Detect which cell encompasses the target text, then output its [x, y] center coordinate. 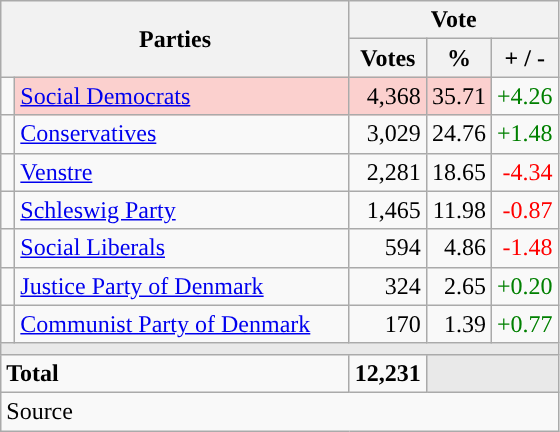
Source [280, 411]
594 [388, 248]
35.71 [458, 96]
24.76 [458, 134]
Vote [454, 20]
-4.34 [524, 172]
1.39 [458, 324]
-1.48 [524, 248]
Venstre [182, 172]
Total [176, 373]
Parties [176, 39]
3,029 [388, 134]
% [458, 58]
Conservatives [182, 134]
+0.77 [524, 324]
2.65 [458, 286]
Votes [388, 58]
1,465 [388, 210]
2,281 [388, 172]
+ / - [524, 58]
-0.87 [524, 210]
18.65 [458, 172]
+1.48 [524, 134]
4,368 [388, 96]
11.98 [458, 210]
Social Liberals [182, 248]
+4.26 [524, 96]
170 [388, 324]
Social Democrats [182, 96]
324 [388, 286]
Schleswig Party [182, 210]
12,231 [388, 373]
4.86 [458, 248]
+0.20 [524, 286]
Justice Party of Denmark [182, 286]
Communist Party of Denmark [182, 324]
